Pinpoint the cell where the given text exists, returning its [x, y] midpoint coordinate. 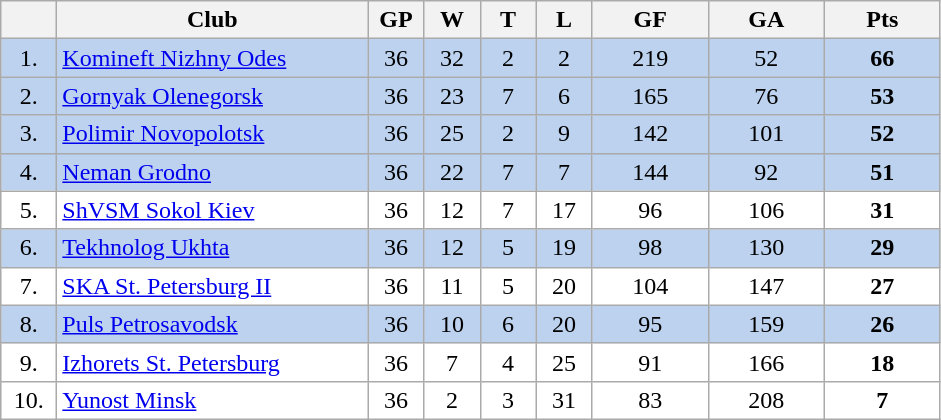
Tekhnolog Ukhta [212, 248]
Izhorets St. Petersburg [212, 362]
GF [650, 20]
18 [882, 362]
10. [29, 400]
147 [766, 286]
83 [650, 400]
3. [29, 134]
9 [564, 134]
Puls Petrosavodsk [212, 324]
2. [29, 96]
53 [882, 96]
130 [766, 248]
96 [650, 210]
Neman Grodno [212, 172]
11 [452, 286]
142 [650, 134]
SKA St. Petersburg II [212, 286]
ShVSM Sokol Kiev [212, 210]
7. [29, 286]
3 [508, 400]
95 [650, 324]
T [508, 20]
9. [29, 362]
10 [452, 324]
51 [882, 172]
98 [650, 248]
23 [452, 96]
17 [564, 210]
Yunost Minsk [212, 400]
219 [650, 58]
19 [564, 248]
W [452, 20]
GP [396, 20]
159 [766, 324]
8. [29, 324]
104 [650, 286]
Gornyak Olenegorsk [212, 96]
66 [882, 58]
L [564, 20]
106 [766, 210]
91 [650, 362]
29 [882, 248]
Pts [882, 20]
Polimir Novopolotsk [212, 134]
6. [29, 248]
208 [766, 400]
4. [29, 172]
22 [452, 172]
76 [766, 96]
Club [212, 20]
32 [452, 58]
4 [508, 362]
GA [766, 20]
26 [882, 324]
166 [766, 362]
1. [29, 58]
5. [29, 210]
Komineft Nizhny Odes [212, 58]
144 [650, 172]
101 [766, 134]
165 [650, 96]
27 [882, 286]
92 [766, 172]
